Find where the given text appears and provide that cell's center as [x, y] coordinate. 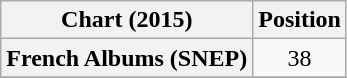
Position [300, 20]
French Albums (SNEP) [127, 58]
38 [300, 58]
Chart (2015) [127, 20]
